Provide the (X, Y) coordinate of the cell's center where the given text is located.  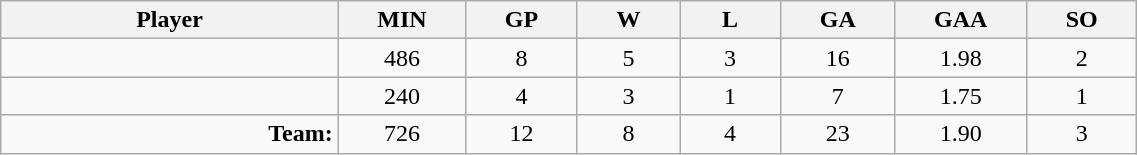
1.98 (961, 58)
GAA (961, 20)
726 (402, 134)
2 (1081, 58)
SO (1081, 20)
L (730, 20)
23 (838, 134)
GA (838, 20)
16 (838, 58)
Player (170, 20)
7 (838, 96)
5 (628, 58)
W (628, 20)
1.90 (961, 134)
240 (402, 96)
486 (402, 58)
GP (522, 20)
12 (522, 134)
MIN (402, 20)
Team: (170, 134)
1.75 (961, 96)
